Determine the (X, Y) coordinate at the center of the cell enclosing the given text.  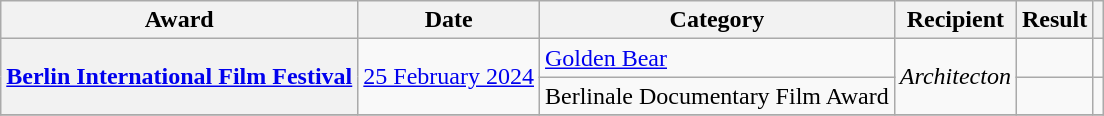
Result (1054, 20)
Date (449, 20)
Recipient (955, 20)
Architecton (955, 77)
Category (718, 20)
Award (180, 20)
Berlin International Film Festival (180, 77)
Golden Bear (718, 58)
Berlinale Documentary Film Award (718, 96)
25 February 2024 (449, 77)
